Identify which cell holds the provided text, then report its (X, Y) central coordinate. 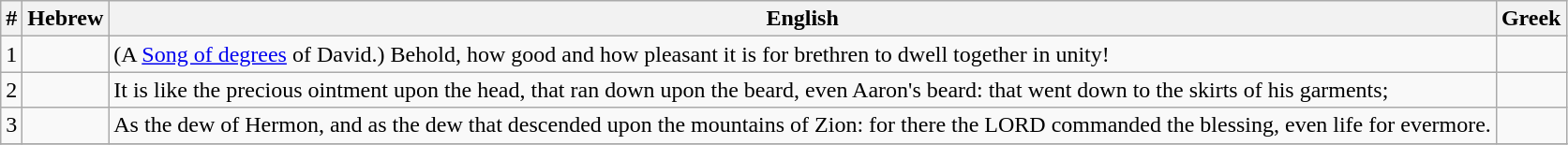
# (11, 19)
1 (11, 54)
Hebrew (66, 19)
As the dew of Hermon, and as the dew that descended upon the mountains of Zion: for there the LORD commanded the blessing, even life for evermore. (802, 125)
English (802, 19)
3 (11, 125)
Greek (1531, 19)
(A Song of degrees of David.) Behold, how good and how pleasant it is for brethren to dwell together in unity! (802, 54)
It is like the precious ointment upon the head, that ran down upon the beard, even Aaron's beard: that went down to the skirts of his garments; (802, 90)
2 (11, 90)
